Locate the cell with the specified text and output its (X, Y) center coordinate. 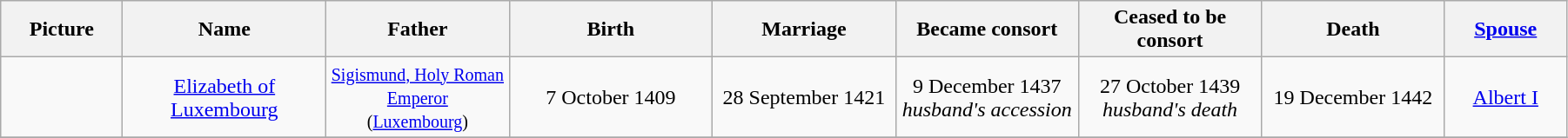
Birth (611, 30)
Elizabeth of Luxembourg (224, 97)
Death (1353, 30)
Became consort (987, 30)
Ceased to be consort (1169, 30)
Spouse (1505, 30)
Name (224, 30)
28 September 1421 (804, 97)
Father (418, 30)
Sigismund, Holy Roman Emperor(Luxembourg) (418, 97)
19 December 1442 (1353, 97)
Picture (62, 30)
27 October 1439husband's death (1169, 97)
7 October 1409 (611, 97)
Marriage (804, 30)
9 December 1437husband's accession (987, 97)
Albert I (1505, 97)
